Detect which cell encompasses the target text, then output its (X, Y) center coordinate. 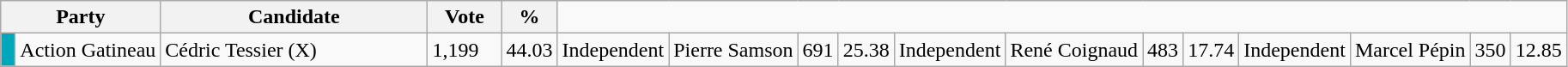
Vote (465, 17)
44.03 (529, 50)
1,199 (465, 50)
17.74 (1211, 50)
25.38 (866, 50)
Party (81, 17)
Action Gatineau (88, 50)
Pierre Samson (733, 50)
Candidate (294, 17)
René Coignaud (1074, 50)
483 (1163, 50)
350 (1491, 50)
691 (817, 50)
12.85 (1539, 50)
Cédric Tessier (X) (294, 50)
% (529, 17)
Marcel Pépin (1410, 50)
